Output the [x, y] coordinate of the center of the cell containing the given text.  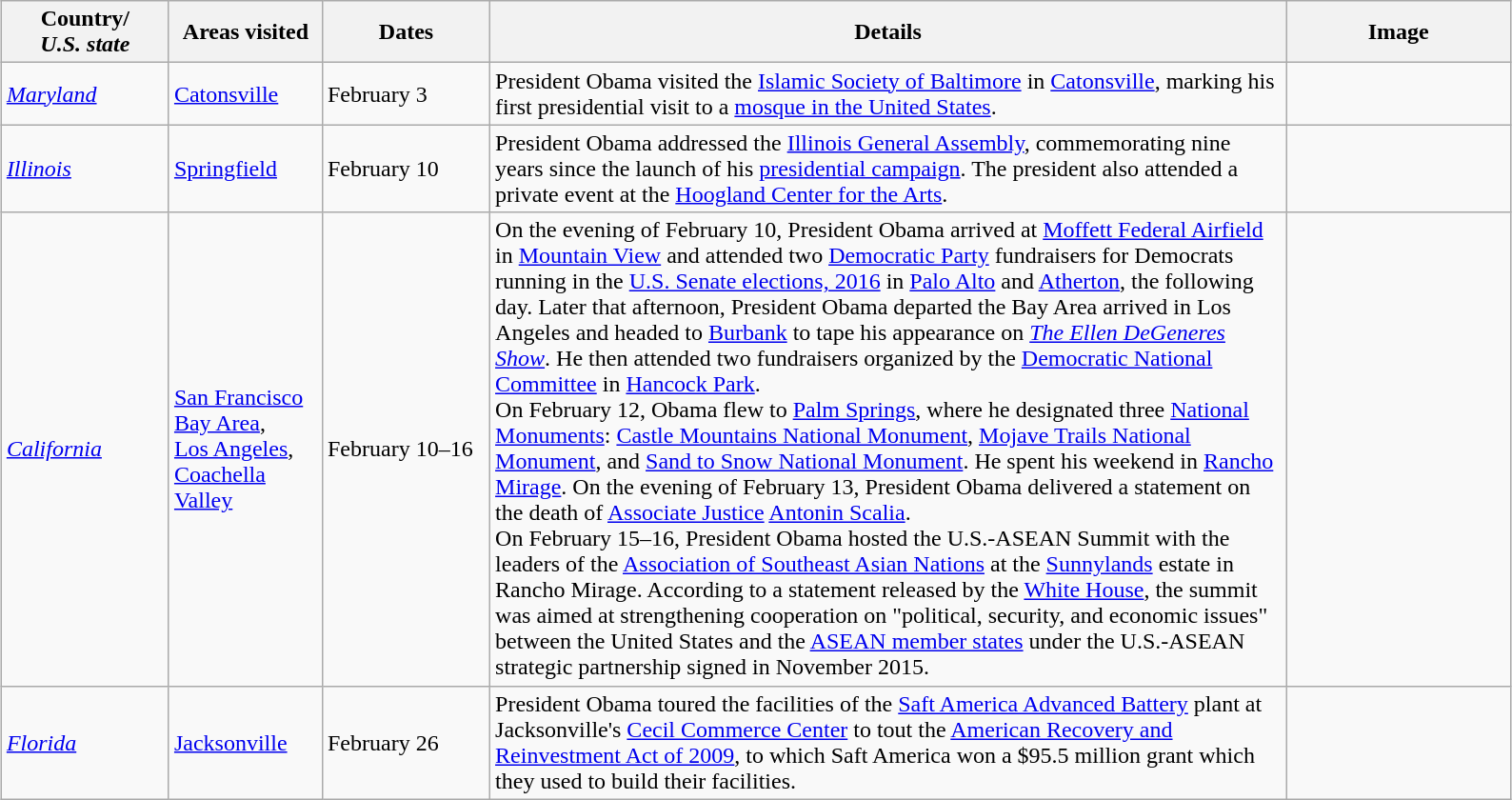
Springfield [246, 169]
San Francisco Bay Area,Los Angeles,Coachella Valley [246, 450]
Details [888, 32]
California [85, 450]
Catonsville [246, 93]
Florida [85, 743]
February 10–16 [406, 450]
Illinois [85, 169]
Dates [406, 32]
February 26 [406, 743]
Jacksonville [246, 743]
President Obama visited the Islamic Society of Baltimore in Catonsville, marking his first presidential visit to a mosque in the United States. [888, 93]
Maryland [85, 93]
Areas visited [246, 32]
February 10 [406, 169]
Country/U.S. state [85, 32]
February 3 [406, 93]
Image [1399, 32]
